Provide the [x, y] coordinate of the cell's center where the given text is located.  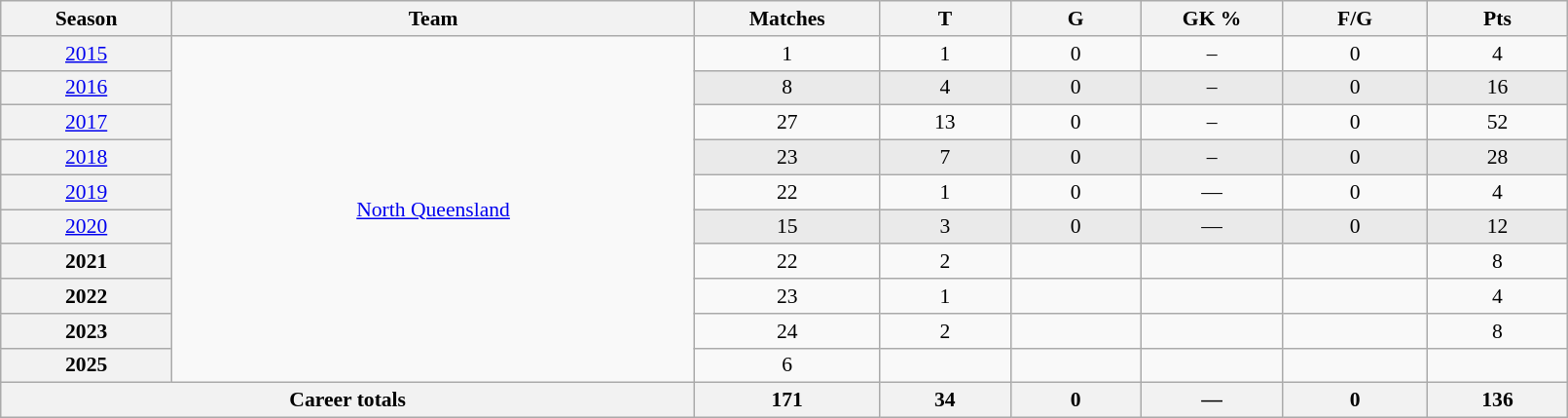
2023 [87, 331]
Team [434, 19]
7 [945, 158]
2022 [87, 296]
6 [787, 365]
3 [945, 227]
G [1076, 19]
2016 [87, 88]
2019 [87, 192]
North Queensland [434, 209]
2025 [87, 365]
2018 [87, 158]
2020 [87, 227]
Pts [1497, 19]
24 [787, 331]
171 [787, 400]
Career totals [348, 400]
52 [1497, 123]
28 [1497, 158]
13 [945, 123]
15 [787, 227]
GK % [1212, 19]
T [945, 19]
34 [945, 400]
2015 [87, 54]
12 [1497, 227]
F/G [1355, 19]
2021 [87, 262]
27 [787, 123]
16 [1497, 88]
Matches [787, 19]
136 [1497, 400]
2017 [87, 123]
Season [87, 19]
